Locate the cell with the specified text and output its (X, Y) center coordinate. 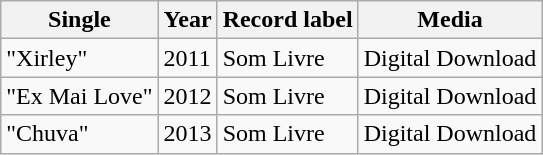
"Ex Mai Love" (80, 96)
2011 (188, 58)
2013 (188, 134)
"Xirley" (80, 58)
2012 (188, 96)
Record label (288, 20)
Single (80, 20)
"Chuva" (80, 134)
Year (188, 20)
Media (450, 20)
